Detect which cell encompasses the target text, then output its [x, y] center coordinate. 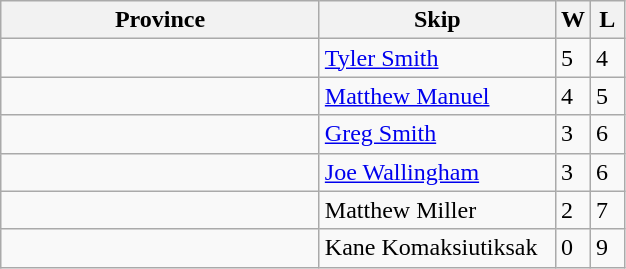
L [607, 20]
Kane Komaksiutiksak [437, 248]
Matthew Miller [437, 210]
Matthew Manuel [437, 96]
Joe Wallingham [437, 172]
Province [160, 20]
Tyler Smith [437, 58]
W [572, 20]
9 [607, 248]
7 [607, 210]
Skip [437, 20]
Greg Smith [437, 134]
2 [572, 210]
0 [572, 248]
